Return the (X, Y) coordinate for the center point of the cell that contains the specified text.  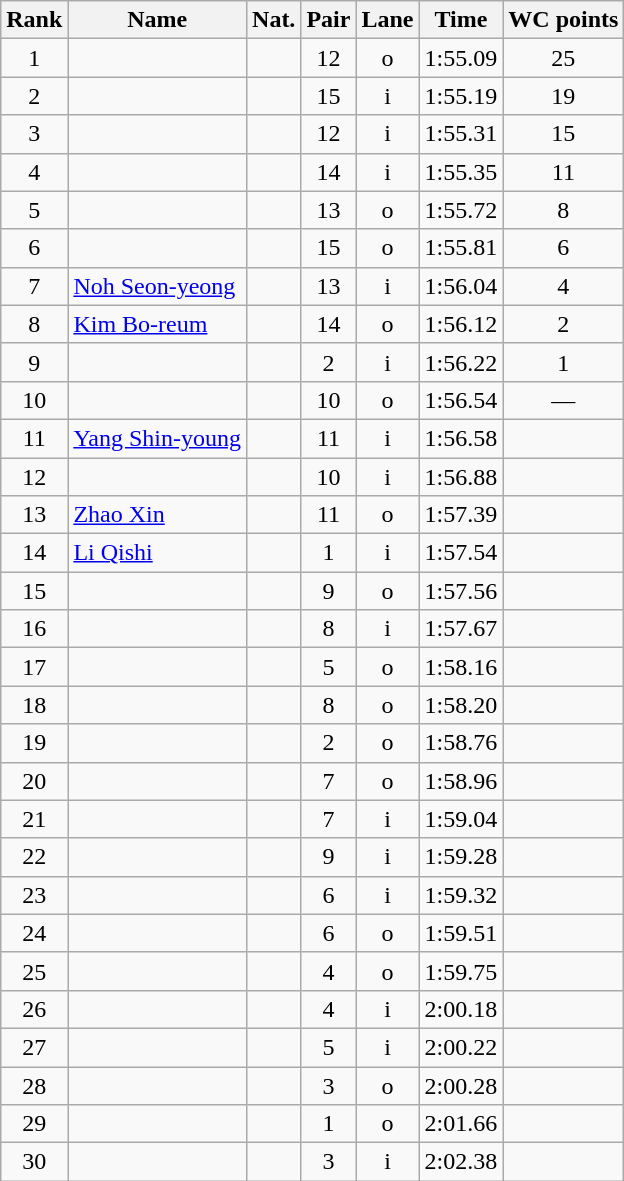
Nat. (274, 20)
Noh Seon-yeong (158, 286)
2:01.66 (461, 1124)
Yang Shin-young (158, 438)
2:00.22 (461, 1047)
1:59.28 (461, 857)
2:00.28 (461, 1085)
1:55.09 (461, 58)
24 (34, 933)
1:59.04 (461, 819)
1:56.04 (461, 286)
1:55.72 (461, 210)
26 (34, 1009)
1:58.16 (461, 667)
1:55.35 (461, 172)
1:56.54 (461, 400)
22 (34, 857)
1:58.20 (461, 705)
1:56.22 (461, 362)
1:57.56 (461, 591)
30 (34, 1162)
1:56.58 (461, 438)
1:58.96 (461, 781)
1:56.88 (461, 477)
1:59.75 (461, 971)
1:57.39 (461, 515)
1:57.67 (461, 629)
17 (34, 667)
29 (34, 1124)
21 (34, 819)
Time (461, 20)
Zhao Xin (158, 515)
Li Qishi (158, 553)
1:59.51 (461, 933)
1:55.81 (461, 248)
— (564, 400)
1:59.32 (461, 895)
Lane (388, 20)
18 (34, 705)
16 (34, 629)
Pair (328, 20)
Name (158, 20)
28 (34, 1085)
1:55.31 (461, 134)
Kim Bo-reum (158, 324)
20 (34, 781)
1:56.12 (461, 324)
1:57.54 (461, 553)
2:02.38 (461, 1162)
2:00.18 (461, 1009)
Rank (34, 20)
WC points (564, 20)
27 (34, 1047)
23 (34, 895)
1:58.76 (461, 743)
1:55.19 (461, 96)
